Determine the (x, y) coordinate at the center of the cell enclosing the given text.  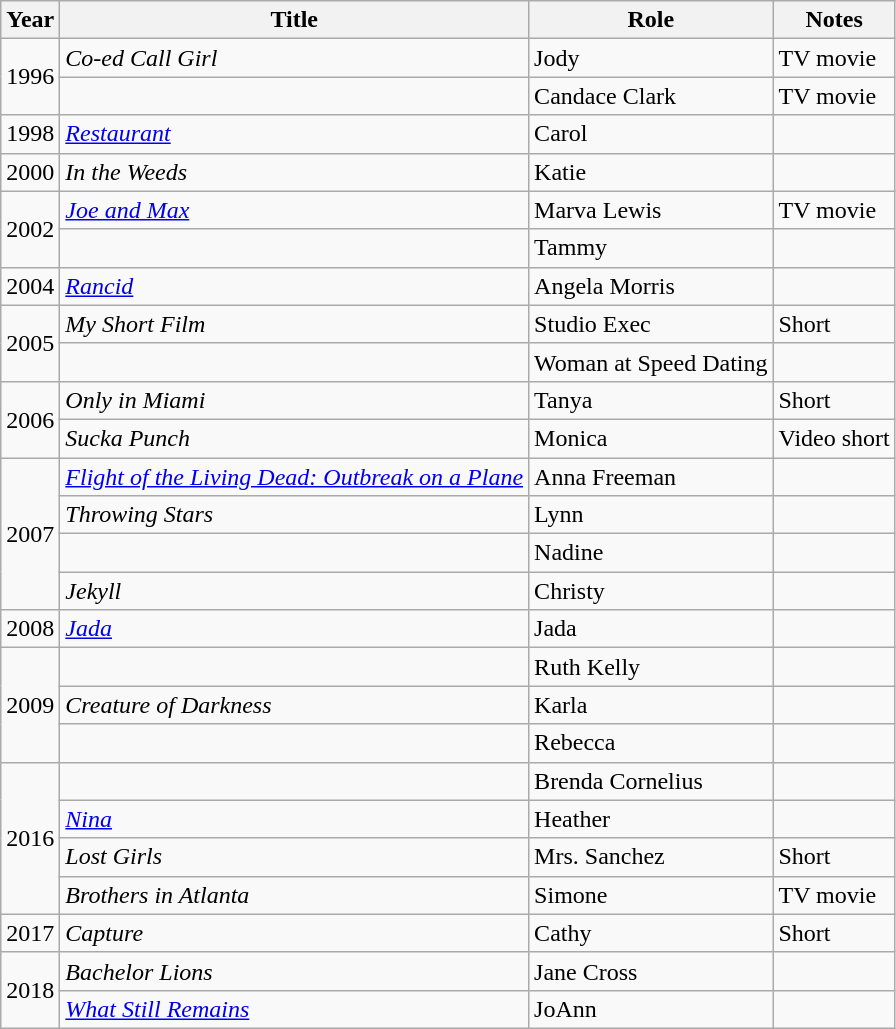
2000 (30, 172)
Karla (651, 705)
Katie (651, 172)
Only in Miami (294, 400)
2002 (30, 229)
Throwing Stars (294, 515)
Jekyll (294, 591)
Mrs. Sanchez (651, 857)
In the Weeds (294, 172)
Angela Morris (651, 286)
My Short Film (294, 324)
Studio Exec (651, 324)
1996 (30, 77)
Anna Freeman (651, 477)
Jane Cross (651, 971)
Monica (651, 438)
Heather (651, 819)
What Still Remains (294, 1009)
Jody (651, 58)
JoAnn (651, 1009)
Nina (294, 819)
2008 (30, 629)
Lost Girls (294, 857)
Joe and Max (294, 210)
Candace Clark (651, 96)
Bachelor Lions (294, 971)
Carol (651, 134)
1998 (30, 134)
Cathy (651, 933)
Ruth Kelly (651, 667)
Video short (834, 438)
2007 (30, 534)
2018 (30, 990)
2016 (30, 838)
Role (651, 20)
Rancid (294, 286)
Title (294, 20)
Capture (294, 933)
Sucka Punch (294, 438)
Creature of Darkness (294, 705)
Brothers in Atlanta (294, 895)
Notes (834, 20)
Tammy (651, 248)
Tanya (651, 400)
2006 (30, 419)
Flight of the Living Dead: Outbreak on a Plane (294, 477)
Rebecca (651, 743)
2017 (30, 933)
Co-ed Call Girl (294, 58)
2009 (30, 705)
Christy (651, 591)
Nadine (651, 553)
Year (30, 20)
Simone (651, 895)
Lynn (651, 515)
Woman at Speed Dating (651, 362)
Brenda Cornelius (651, 781)
Restaurant (294, 134)
Marva Lewis (651, 210)
2005 (30, 343)
2004 (30, 286)
